Search for the cell housing the specified text and yield its [x, y] center coordinate. 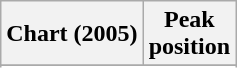
Peakposition [189, 34]
Chart (2005) [72, 34]
